Locate the cell with the specified text and output its [X, Y] center coordinate. 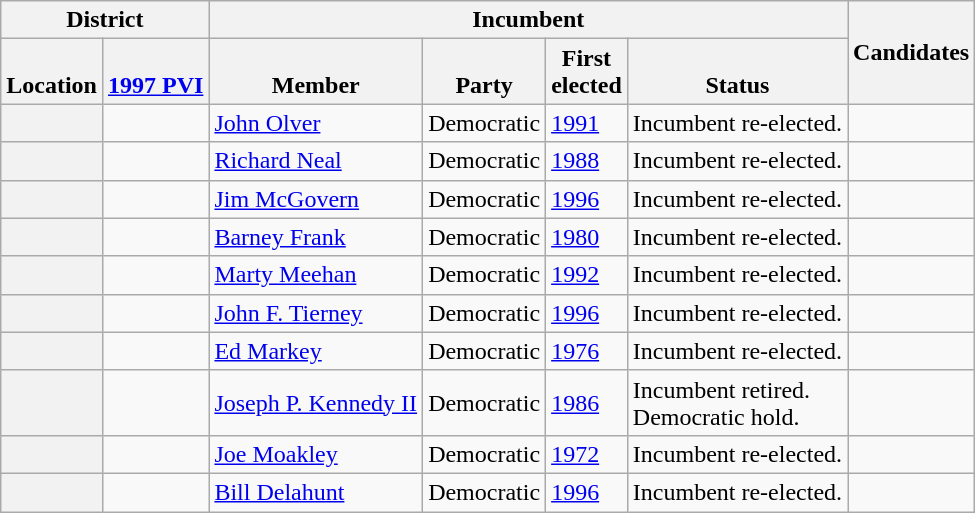
1991 [587, 123]
Location [52, 72]
1988 [587, 161]
Party [484, 72]
Joseph P. Kennedy II [316, 402]
Status [737, 72]
Ed Markey [316, 351]
Incumbent [528, 20]
1976 [587, 351]
Marty Meehan [316, 275]
Barney Frank [316, 237]
John Olver [316, 123]
Richard Neal [316, 161]
Firstelected [587, 72]
Jim McGovern [316, 199]
District [105, 20]
1992 [587, 275]
1986 [587, 402]
Joe Moakley [316, 454]
1972 [587, 454]
Bill Delahunt [316, 492]
1980 [587, 237]
Incumbent retired.Democratic hold. [737, 402]
Candidates [912, 52]
1997 PVI [155, 72]
Member [316, 72]
John F. Tierney [316, 313]
